Extract the [x, y] coordinate from the center of the cell holding the provided text.  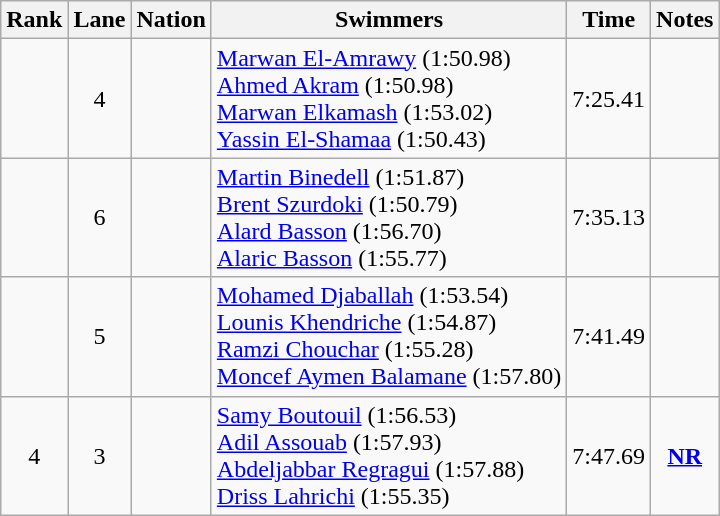
Martin Binedell (1:51.87)Brent Szurdoki (1:50.79)Alard Basson (1:56.70)Alaric Basson (1:55.77) [388, 218]
Notes [685, 20]
Lane [100, 20]
Time [609, 20]
Mohamed Djaballah (1:53.54)Lounis Khendriche (1:54.87)Ramzi Chouchar (1:55.28)Moncef Aymen Balamane (1:57.80) [388, 336]
5 [100, 336]
Swimmers [388, 20]
7:41.49 [609, 336]
Samy Boutouil (1:56.53)Adil Assouab (1:57.93)Abdeljabbar Regragui (1:57.88)Driss Lahrichi (1:55.35) [388, 456]
7:25.41 [609, 98]
Rank [34, 20]
Nation [171, 20]
3 [100, 456]
6 [100, 218]
NR [685, 456]
7:35.13 [609, 218]
7:47.69 [609, 456]
Marwan El-Amrawy (1:50.98)Ahmed Akram (1:50.98)Marwan Elkamash (1:53.02)Yassin El-Shamaa (1:50.43) [388, 98]
